Output the [X, Y] coordinate of the center of the cell containing the given text.  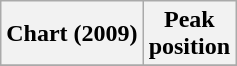
Chart (2009) [72, 34]
Peakposition [189, 34]
